Pinpoint the cell where the given text exists, returning its (x, y) midpoint coordinate. 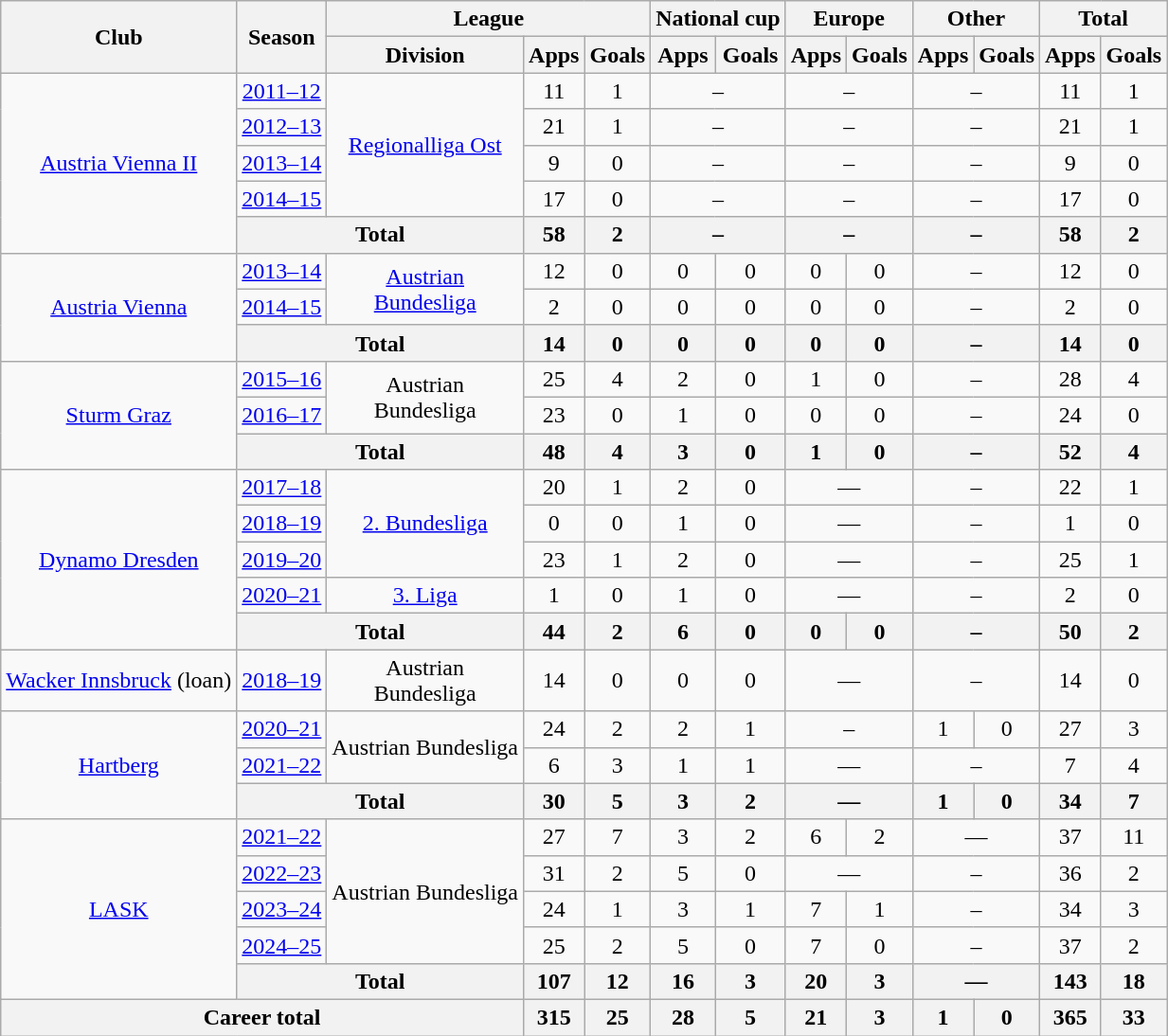
Sturm Graz (119, 415)
18 (1134, 981)
36 (1070, 873)
2015–16 (282, 379)
Austria Vienna II (119, 163)
31 (554, 873)
2. Bundesliga (425, 524)
16 (683, 981)
2011–12 (282, 91)
44 (554, 632)
2022–23 (282, 873)
Dynamo Dresden (119, 560)
30 (554, 801)
2012–13 (282, 127)
Wacker Innsbruck (loan) (119, 680)
2019–20 (282, 560)
33 (1134, 1017)
50 (1070, 632)
Austria Vienna (119, 307)
2016–17 (282, 415)
365 (1070, 1017)
107 (554, 981)
Europe (849, 19)
Other (976, 19)
22 (1070, 488)
48 (554, 452)
2017–18 (282, 488)
2023–24 (282, 909)
143 (1070, 981)
Division (425, 55)
315 (554, 1017)
LASK (119, 909)
National cup (718, 19)
3. Liga (425, 596)
2024–25 (282, 945)
Hartberg (119, 765)
Regionalliga Ost (425, 145)
Career total (262, 1017)
Season (282, 37)
Club (119, 37)
League (489, 19)
52 (1070, 452)
